Scan for the cell matching the given text and deliver its [x, y] coordinate at center. 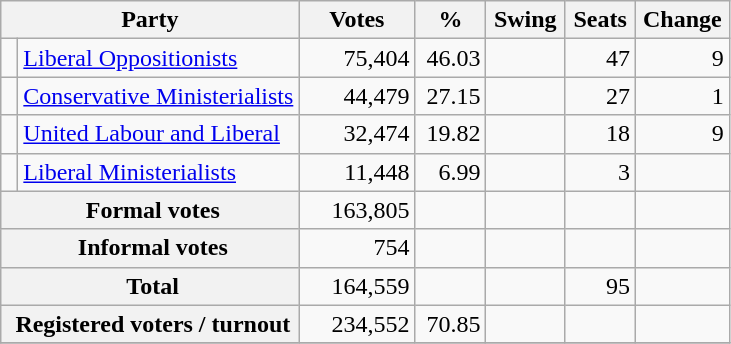
% [450, 20]
19.82 [450, 134]
47 [600, 58]
Registered voters / turnout [150, 324]
Total [150, 286]
Informal votes [150, 248]
32,474 [357, 134]
Swing [526, 20]
18 [600, 134]
Liberal Oppositionists [158, 58]
United Labour and Liberal [158, 134]
27.15 [450, 96]
754 [357, 248]
75,404 [357, 58]
Party [150, 20]
Conservative Ministerialists [158, 96]
11,448 [357, 172]
27 [600, 96]
95 [600, 286]
3 [600, 172]
164,559 [357, 286]
163,805 [357, 210]
234,552 [357, 324]
6.99 [450, 172]
Change [683, 20]
Seats [600, 20]
46.03 [450, 58]
Votes [357, 20]
Liberal Ministerialists [158, 172]
Formal votes [150, 210]
44,479 [357, 96]
1 [683, 96]
70.85 [450, 324]
